Find where the given text appears and provide that cell's center as (X, Y) coordinate. 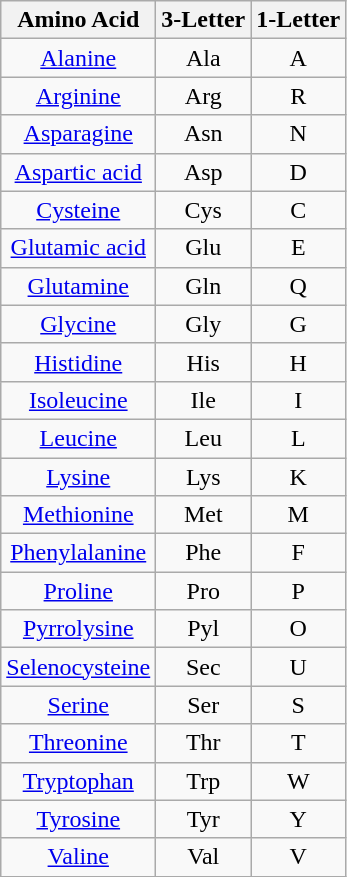
Tyr (204, 819)
W (298, 781)
V (298, 857)
T (298, 743)
Leu (204, 438)
Val (204, 857)
Pyrrolysine (78, 629)
F (298, 553)
Lys (204, 477)
Thr (204, 743)
Aspartic acid (78, 172)
L (298, 438)
Cysteine (78, 210)
Proline (78, 591)
Pyl (204, 629)
Glycine (78, 324)
Phe (204, 553)
Serine (78, 705)
Asparagine (78, 134)
Valine (78, 857)
Arginine (78, 96)
Ser (204, 705)
Phenylalanine (78, 553)
K (298, 477)
Y (298, 819)
Gly (204, 324)
Glutamic acid (78, 248)
P (298, 591)
Glu (204, 248)
O (298, 629)
R (298, 96)
Tyrosine (78, 819)
Arg (204, 96)
S (298, 705)
Methionine (78, 515)
G (298, 324)
Glutamine (78, 286)
E (298, 248)
Trp (204, 781)
C (298, 210)
1-Letter (298, 20)
Gln (204, 286)
Threonine (78, 743)
Amino Acid (78, 20)
D (298, 172)
M (298, 515)
Ala (204, 58)
Tryptophan (78, 781)
Leucine (78, 438)
H (298, 362)
Q (298, 286)
Asp (204, 172)
Sec (204, 667)
I (298, 400)
A (298, 58)
3-Letter (204, 20)
Pro (204, 591)
Asn (204, 134)
Isoleucine (78, 400)
N (298, 134)
Histidine (78, 362)
Selenocysteine (78, 667)
Met (204, 515)
U (298, 667)
Alanine (78, 58)
Lysine (78, 477)
Cys (204, 210)
Ile (204, 400)
His (204, 362)
